Determine the [x, y] coordinate at the center of the cell enclosing the given text.  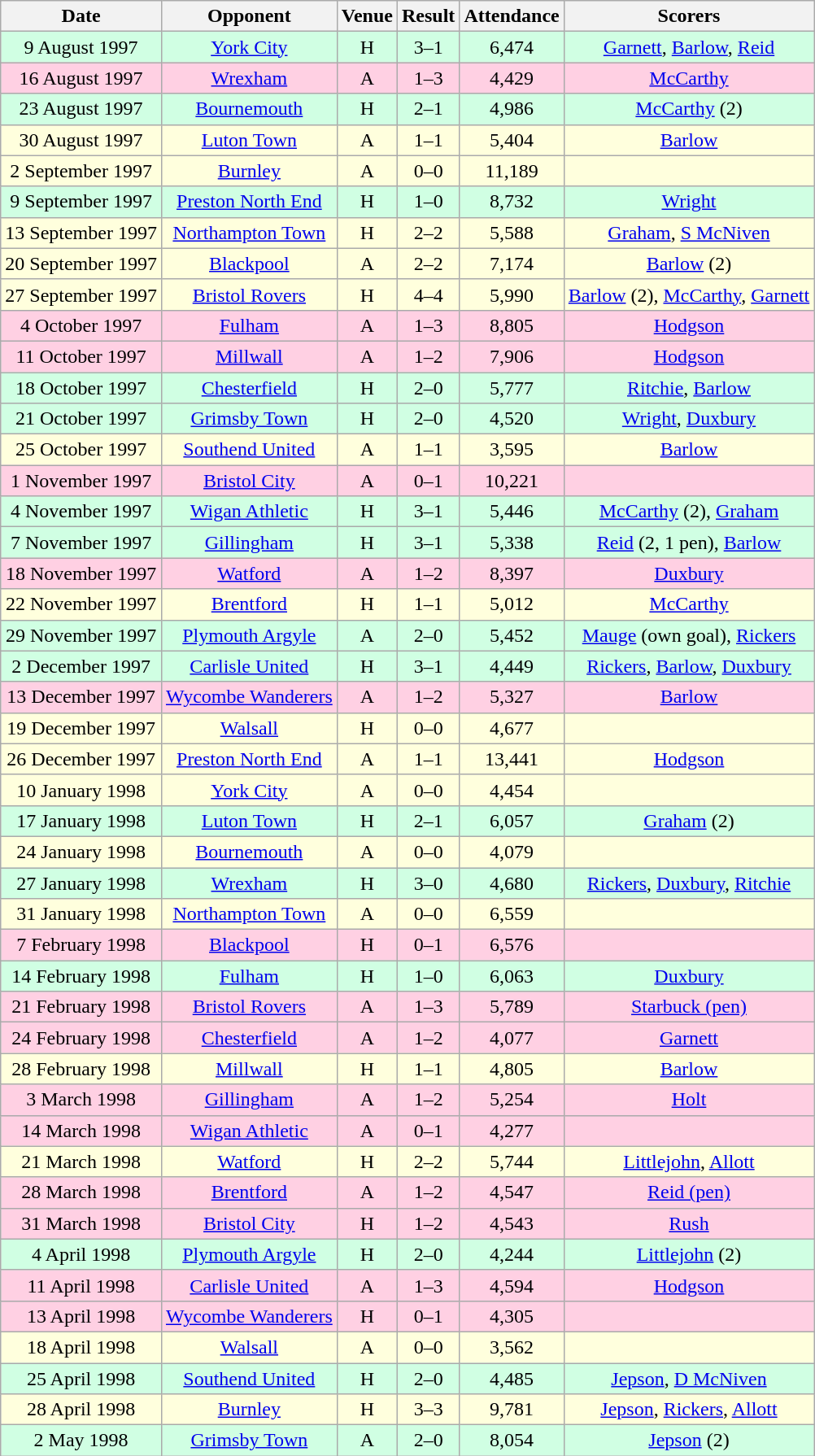
24 February 1998 [81, 1038]
21 October 1997 [81, 419]
29 November 1997 [81, 635]
14 February 1998 [81, 976]
2 May 1998 [81, 1441]
Scorers [688, 16]
21 March 1998 [81, 1162]
30 August 1997 [81, 140]
7,174 [512, 264]
31 January 1998 [81, 914]
21 February 1998 [81, 1007]
Rickers, Barlow, Duxbury [688, 666]
Graham, S McNiven [688, 233]
5,446 [512, 512]
4,485 [512, 1379]
Starbuck (pen) [688, 1007]
28 February 1998 [81, 1069]
7 November 1997 [81, 543]
23 August 1997 [81, 109]
4,805 [512, 1069]
Jepson, D McNiven [688, 1379]
5,338 [512, 543]
9,781 [512, 1410]
6,474 [512, 47]
8,054 [512, 1441]
14 March 1998 [81, 1131]
13 April 1998 [81, 1316]
2 December 1997 [81, 666]
Date [81, 16]
Attendance [512, 16]
4 November 1997 [81, 512]
22 November 1997 [81, 604]
Rush [688, 1223]
5,452 [512, 635]
24 January 1998 [81, 852]
1 November 1997 [81, 481]
10 January 1998 [81, 790]
6,063 [512, 976]
McCarthy (2) [688, 109]
28 April 1998 [81, 1410]
3–0 [428, 883]
Jepson, Rickers, Allott [688, 1410]
25 April 1998 [81, 1379]
8,805 [512, 325]
16 August 1997 [81, 78]
27 January 1998 [81, 883]
Garnett [688, 1038]
4,986 [512, 109]
27 September 1997 [81, 294]
17 January 1998 [81, 821]
4 April 1998 [81, 1254]
11,189 [512, 171]
5,404 [512, 140]
Barlow (2), McCarthy, Garnett [688, 294]
26 December 1997 [81, 759]
4,277 [512, 1131]
Wright, Duxbury [688, 419]
Venue [367, 16]
4,244 [512, 1254]
4,677 [512, 728]
28 March 1998 [81, 1192]
5,012 [512, 604]
Wright [688, 202]
18 November 1997 [81, 573]
Garnett, Barlow, Reid [688, 47]
Ritchie, Barlow [688, 388]
4,454 [512, 790]
7,906 [512, 356]
19 December 1997 [81, 728]
4,429 [512, 78]
Opponent [249, 16]
4,680 [512, 883]
20 September 1997 [81, 264]
7 February 1998 [81, 945]
McCarthy (2), Graham [688, 512]
4,077 [512, 1038]
5,254 [512, 1100]
6,576 [512, 945]
4,543 [512, 1223]
3,595 [512, 450]
Barlow (2) [688, 264]
3,562 [512, 1347]
Holt [688, 1100]
5,327 [512, 697]
3–3 [428, 1410]
Littlejohn (2) [688, 1254]
4,449 [512, 666]
4,305 [512, 1316]
Graham (2) [688, 821]
5,588 [512, 233]
18 April 1998 [81, 1347]
Littlejohn, Allott [688, 1162]
4,520 [512, 419]
11 October 1997 [81, 356]
6,057 [512, 821]
4,594 [512, 1285]
8,732 [512, 202]
4,079 [512, 852]
9 September 1997 [81, 202]
Result [428, 16]
10,221 [512, 481]
Rickers, Duxbury, Ritchie [688, 883]
4–4 [428, 294]
6,559 [512, 914]
Jepson (2) [688, 1441]
13,441 [512, 759]
4,547 [512, 1192]
5,777 [512, 388]
13 September 1997 [81, 233]
5,744 [512, 1162]
4 October 1997 [81, 325]
3 March 1998 [81, 1100]
5,990 [512, 294]
2 September 1997 [81, 171]
Reid (2, 1 pen), Barlow [688, 543]
5,789 [512, 1007]
8,397 [512, 573]
18 October 1997 [81, 388]
13 December 1997 [81, 697]
31 March 1998 [81, 1223]
25 October 1997 [81, 450]
Mauge (own goal), Rickers [688, 635]
Reid (pen) [688, 1192]
11 April 1998 [81, 1285]
9 August 1997 [81, 47]
